Find where the given text appears and provide that cell's center as [x, y] coordinate. 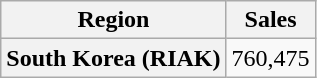
760,475 [270, 58]
Region [114, 20]
Sales [270, 20]
South Korea (RIAK) [114, 58]
